Return (X, Y) of the center of cell containing provided text 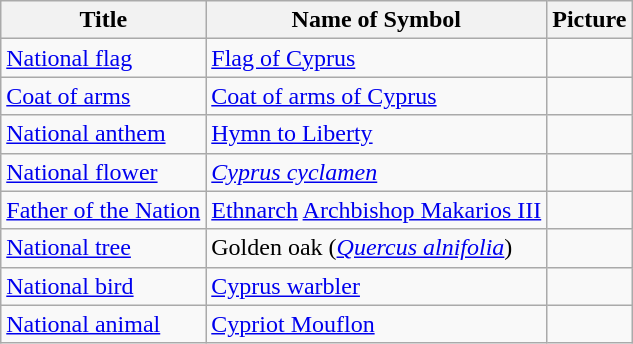
Ethnarch Archbishop Makarios III (376, 210)
Father of the Nation (104, 210)
National bird (104, 286)
National anthem (104, 134)
National flag (104, 58)
Hymn to Liberty (376, 134)
Coat of arms of Cyprus (376, 96)
Title (104, 20)
Flag of Cyprus (376, 58)
National tree (104, 248)
Cyprus warbler (376, 286)
Golden oak (Quercus alnifolia) (376, 248)
Cypriot Mouflon (376, 324)
National flower (104, 172)
Name of Symbol (376, 20)
Picture (590, 20)
National animal (104, 324)
Coat of arms (104, 96)
Cyprus cyclamen (376, 172)
